Output the (X, Y) coordinate of the center of the cell containing the given text.  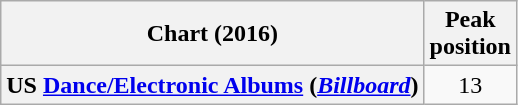
13 (470, 85)
US Dance/Electronic Albums (Billboard) (212, 85)
Peak position (470, 34)
Chart (2016) (212, 34)
